Output the [X, Y] coordinate of the center of the cell containing the given text.  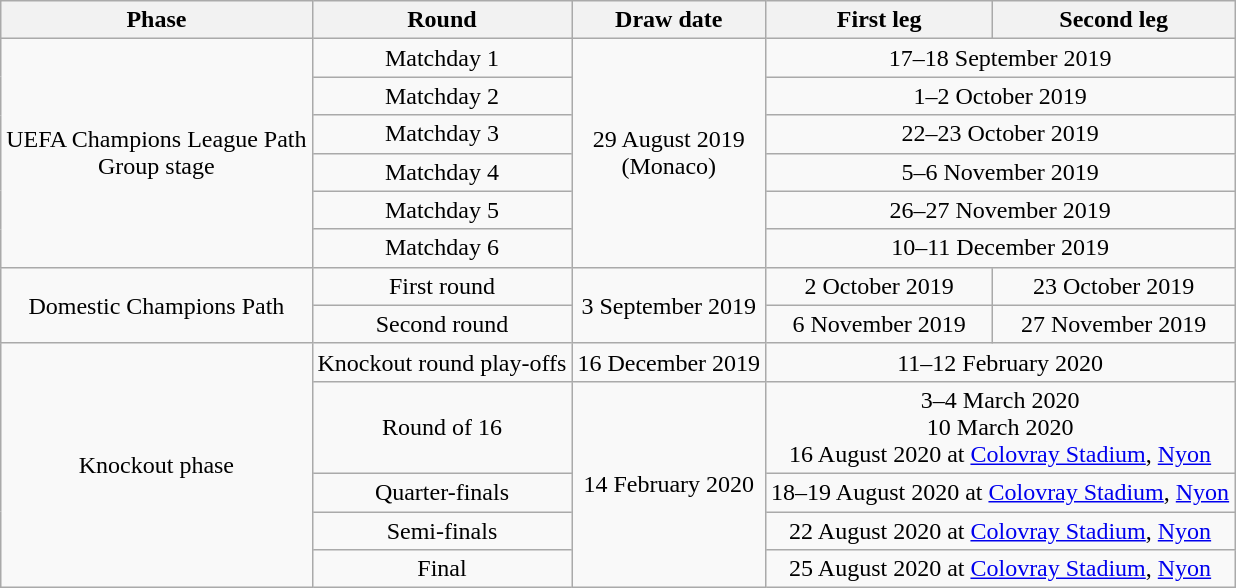
First round [442, 286]
10–11 December 2019 [1000, 248]
Round of 16 [442, 427]
29 August 2019(Monaco) [669, 153]
Phase [156, 20]
First leg [880, 20]
Semi-finals [442, 531]
25 August 2020 at Colovray Stadium, Nyon [1000, 569]
Matchday 4 [442, 172]
Knockout phase [156, 465]
Final [442, 569]
Matchday 1 [442, 58]
22 August 2020 at Colovray Stadium, Nyon [1000, 531]
Matchday 3 [442, 134]
18–19 August 2020 at Colovray Stadium, Nyon [1000, 492]
Draw date [669, 20]
Knockout round play-offs [442, 362]
22–23 October 2019 [1000, 134]
UEFA Champions League PathGroup stage [156, 153]
17–18 September 2019 [1000, 58]
Quarter-finals [442, 492]
3 September 2019 [669, 305]
Matchday 2 [442, 96]
14 February 2020 [669, 484]
16 December 2019 [669, 362]
23 October 2019 [1114, 286]
3–4 March 202010 March 202016 August 2020 at Colovray Stadium, Nyon [1000, 427]
Matchday 5 [442, 210]
2 October 2019 [880, 286]
6 November 2019 [880, 324]
5–6 November 2019 [1000, 172]
26–27 November 2019 [1000, 210]
Second round [442, 324]
Domestic Champions Path [156, 305]
Matchday 6 [442, 248]
Second leg [1114, 20]
27 November 2019 [1114, 324]
1–2 October 2019 [1000, 96]
11–12 February 2020 [1000, 362]
Round [442, 20]
